Search for the cell housing the specified text and yield its [X, Y] center coordinate. 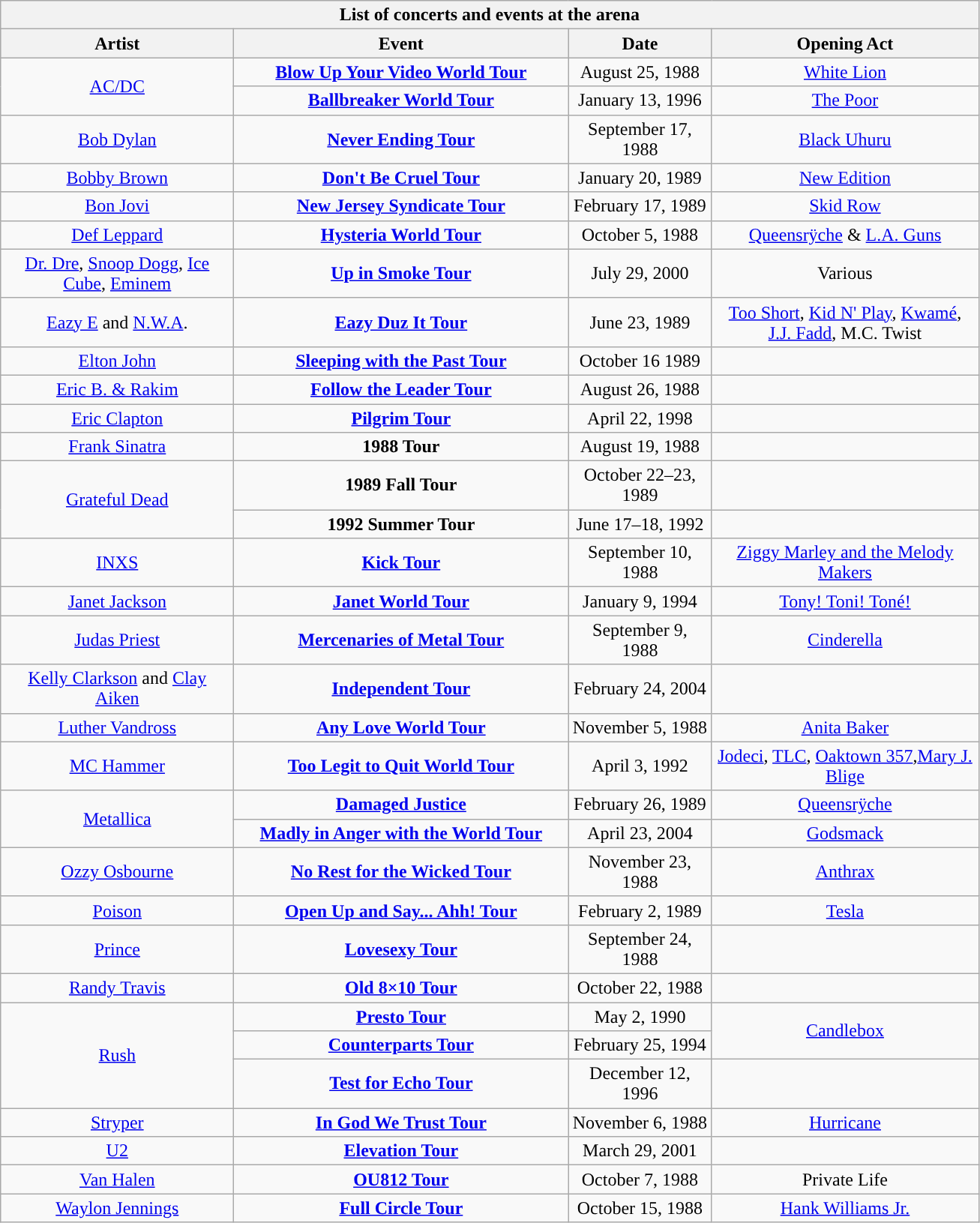
Presto Tour [401, 1016]
In God We Trust Tour [401, 1123]
Waylon Jennings [117, 1208]
1992 Summer Tour [401, 524]
Blow Up Your Video World Tour [401, 72]
January 20, 1989 [640, 178]
Full Circle Tour [401, 1208]
June 23, 1989 [640, 322]
Pilgrim Tour [401, 418]
AC/DC [117, 86]
Lovesexy Tour [401, 949]
Queensrÿche & L.A. Guns [845, 235]
Sleeping with the Past Tour [401, 361]
Hank Williams Jr. [845, 1208]
Tony! Toni! Toné! [845, 601]
October 5, 1988 [640, 235]
March 29, 2001 [640, 1151]
Elton John [117, 361]
Date [640, 43]
New Edition [845, 178]
Counterparts Tour [401, 1045]
Stryper [117, 1123]
INXS [117, 562]
Event [401, 43]
Luther Vandross [117, 727]
Too Short, Kid N' Play, Kwamé, J.J. Fadd, M.C. Twist [845, 322]
September 17, 1988 [640, 139]
June 17–18, 1992 [640, 524]
February 25, 1994 [640, 1045]
1989 Fall Tour [401, 486]
September 24, 1988 [640, 949]
MC Hammer [117, 766]
U2 [117, 1151]
Independent Tour [401, 688]
Dr. Dre, Snoop Dogg, Ice Cube, Eminem [117, 273]
August 19, 1988 [640, 447]
No Rest for the Wicked Tour [401, 871]
Frank Sinatra [117, 447]
Tesla [845, 910]
July 29, 2000 [640, 273]
Bon Jovi [117, 206]
Candlebox [845, 1030]
April 22, 1998 [640, 418]
Godsmack [845, 833]
Madly in Anger with the World Tour [401, 833]
Mercenaries of Metal Tour [401, 640]
Eazy Duz It Tour [401, 322]
Old 8×10 Tour [401, 988]
Open Up and Say... Ahh! Tour [401, 910]
April 23, 2004 [640, 833]
Don't Be Cruel Tour [401, 178]
October 16 1989 [640, 361]
Kelly Clarkson and Clay Aiken [117, 688]
OU812 Tour [401, 1180]
Private Life [845, 1180]
October 7, 1988 [640, 1180]
September 9, 1988 [640, 640]
Skid Row [845, 206]
Too Legit to Quit World Tour [401, 766]
April 3, 1992 [640, 766]
February 2, 1989 [640, 910]
Eric Clapton [117, 418]
September 10, 1988 [640, 562]
Judas Priest [117, 640]
Metallica [117, 819]
August 26, 1988 [640, 389]
November 23, 1988 [640, 871]
The Poor [845, 100]
February 17, 1989 [640, 206]
Bob Dylan [117, 139]
February 26, 1989 [640, 805]
1988 Tour [401, 447]
Ballbreaker World Tour [401, 100]
January 9, 1994 [640, 601]
January 13, 1996 [640, 100]
Def Leppard [117, 235]
White Lion [845, 72]
Opening Act [845, 43]
Kick Tour [401, 562]
Elevation Tour [401, 1151]
December 12, 1996 [640, 1084]
List of concerts and events at the arena [490, 15]
Anthrax [845, 871]
November 6, 1988 [640, 1123]
Eazy E and N.W.A. [117, 322]
New Jersey Syndicate Tour [401, 206]
Cinderella [845, 640]
October 22–23, 1989 [640, 486]
Black Uhuru [845, 139]
Various [845, 273]
Bobby Brown [117, 178]
Eric B. & Rakim [117, 389]
Janet World Tour [401, 601]
Poison [117, 910]
Randy Travis [117, 988]
Janet Jackson [117, 601]
Queensrÿche [845, 805]
Artist [117, 43]
Never Ending Tour [401, 139]
November 5, 1988 [640, 727]
Ozzy Osbourne [117, 871]
February 24, 2004 [640, 688]
Jodeci, TLC, Oaktown 357,Mary J. Blige [845, 766]
October 15, 1988 [640, 1208]
Prince [117, 949]
Grateful Dead [117, 499]
October 22, 1988 [640, 988]
Van Halen [117, 1180]
Hysteria World Tour [401, 235]
May 2, 1990 [640, 1016]
Damaged Justice [401, 805]
Hurricane [845, 1123]
Anita Baker [845, 727]
Up in Smoke Tour [401, 273]
Ziggy Marley and the Melody Makers [845, 562]
Follow the Leader Tour [401, 389]
Test for Echo Tour [401, 1084]
Rush [117, 1054]
August 25, 1988 [640, 72]
Any Love World Tour [401, 727]
